Return the [X, Y] coordinate for the center point of the cell that contains the specified text.  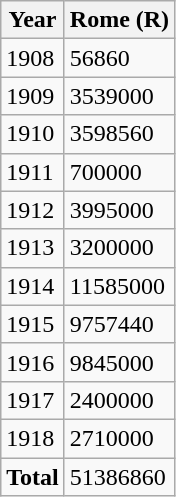
1913 [33, 248]
1916 [33, 362]
9757440 [119, 324]
1912 [33, 210]
9845000 [119, 362]
51386860 [119, 477]
3995000 [119, 210]
1909 [33, 96]
1911 [33, 172]
3539000 [119, 96]
3200000 [119, 248]
Year [33, 20]
1915 [33, 324]
Rome (R) [119, 20]
1908 [33, 58]
3598560 [119, 134]
2400000 [119, 400]
700000 [119, 172]
Total [33, 477]
1918 [33, 438]
2710000 [119, 438]
1910 [33, 134]
1917 [33, 400]
56860 [119, 58]
11585000 [119, 286]
1914 [33, 286]
